Return (x, y) of the center of cell containing provided text 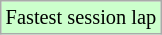
Fastest session lap (81, 17)
